Extract the (x, y) coordinate from the center of the cell holding the provided text.  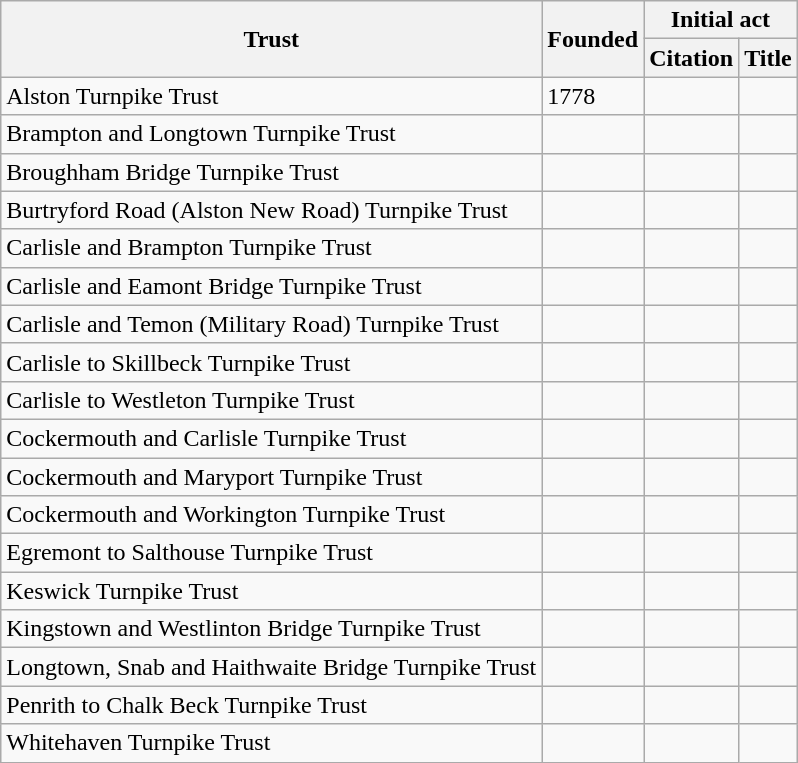
Penrith to Chalk Beck Turnpike Trust (272, 705)
Carlisle and Brampton Turnpike Trust (272, 248)
Cockermouth and Carlisle Turnpike Trust (272, 438)
Trust (272, 39)
Carlisle and Temon (Military Road) Turnpike Trust (272, 324)
Cockermouth and Workington Turnpike Trust (272, 515)
Egremont to Salthouse Turnpike Trust (272, 553)
Longtown, Snab and Haithwaite Bridge Turnpike Trust (272, 667)
Title (768, 58)
Brampton and Longtown Turnpike Trust (272, 134)
Burtryford Road (Alston New Road) Turnpike Trust (272, 210)
Kingstown and Westlinton Bridge Turnpike Trust (272, 629)
Founded (593, 39)
Initial act (721, 20)
Broughham Bridge Turnpike Trust (272, 172)
Cockermouth and Maryport Turnpike Trust (272, 477)
Citation (692, 58)
1778 (593, 96)
Carlisle and Eamont Bridge Turnpike Trust (272, 286)
Alston Turnpike Trust (272, 96)
Carlisle to Westleton Turnpike Trust (272, 400)
Whitehaven Turnpike Trust (272, 743)
Keswick Turnpike Trust (272, 591)
Carlisle to Skillbeck Turnpike Trust (272, 362)
